For the text-containing cell, return its midpoint in (X, Y) coordinate format. 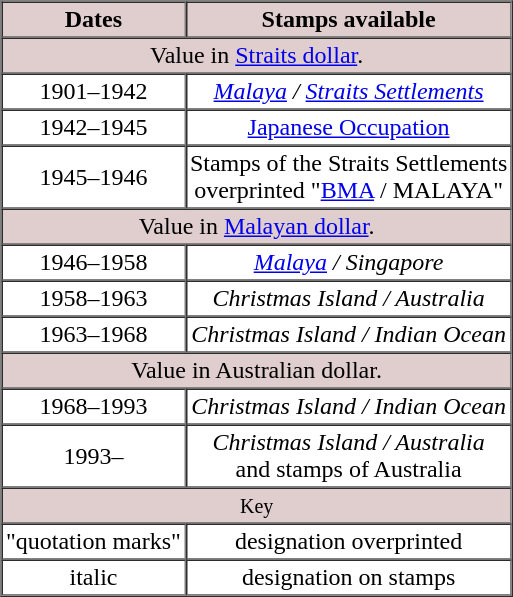
1945–1946 (94, 178)
1958–1963 (94, 298)
Dates (94, 20)
designation on stamps (348, 578)
Key (257, 506)
1946–1958 (94, 262)
Christmas Island / Australia (348, 298)
Stamps of the Straits Settlementsoverprinted "BMA / MALAYA" (348, 178)
italic (94, 578)
1968–1993 (94, 406)
Malaya / Singapore (348, 262)
1993– (94, 456)
"quotation marks" (94, 542)
1942–1945 (94, 128)
Value in Malayan dollar. (257, 226)
Value in Straits dollar. (257, 56)
designation overprinted (348, 542)
1963–1968 (94, 334)
Christmas Island / Australiaand stamps of Australia (348, 456)
Stamps available (348, 20)
Japanese Occupation (348, 128)
1901–1942 (94, 92)
Malaya / Straits Settlements (348, 92)
Value in Australian dollar. (257, 370)
